Determine the (x, y) coordinate at the center of the cell enclosing the given text.  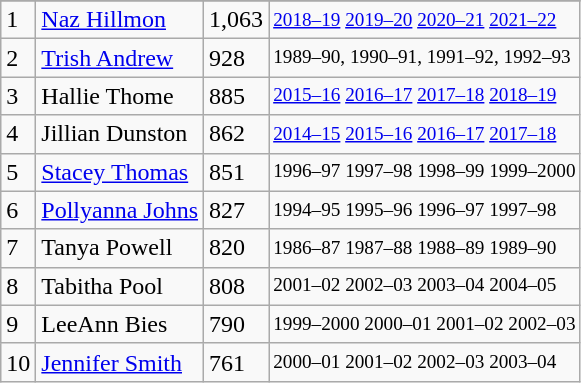
Tanya Powell (120, 248)
3 (18, 96)
885 (236, 96)
1 (18, 20)
Jennifer Smith (120, 362)
808 (236, 286)
761 (236, 362)
1986–87 1987–88 1988–89 1989–90 (424, 248)
1999–2000 2000–01 2001–02 2002–03 (424, 324)
8 (18, 286)
1996–97 1997–98 1998–99 1999–2000 (424, 172)
5 (18, 172)
Naz Hillmon (120, 20)
2001–02 2002–03 2003–04 2004–05 (424, 286)
2015–16 2016–17 2017–18 2018–19 (424, 96)
7 (18, 248)
790 (236, 324)
928 (236, 58)
6 (18, 210)
Pollyanna Johns (120, 210)
Tabitha Pool (120, 286)
851 (236, 172)
Jillian Dunston (120, 134)
862 (236, 134)
Stacey Thomas (120, 172)
1994–95 1995–96 1996–97 1997–98 (424, 210)
2018–19 2019–20 2020–21 2021–22 (424, 20)
2 (18, 58)
Trish Andrew (120, 58)
Hallie Thome (120, 96)
9 (18, 324)
2014–15 2015–16 2016–17 2017–18 (424, 134)
1989–90, 1990–91, 1991–92, 1992–93 (424, 58)
10 (18, 362)
4 (18, 134)
1,063 (236, 20)
LeeAnn Bies (120, 324)
827 (236, 210)
820 (236, 248)
2000–01 2001–02 2002–03 2003–04 (424, 362)
